Scan for the cell matching the given text and deliver its (X, Y) coordinate at center. 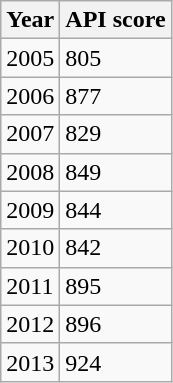
844 (116, 210)
2010 (30, 248)
805 (116, 58)
2008 (30, 172)
2013 (30, 362)
2006 (30, 96)
895 (116, 286)
829 (116, 134)
842 (116, 248)
896 (116, 324)
2007 (30, 134)
2009 (30, 210)
849 (116, 172)
2012 (30, 324)
2011 (30, 286)
Year (30, 20)
API score (116, 20)
924 (116, 362)
877 (116, 96)
2005 (30, 58)
